Output the [x, y] coordinate of the center of the cell containing the given text.  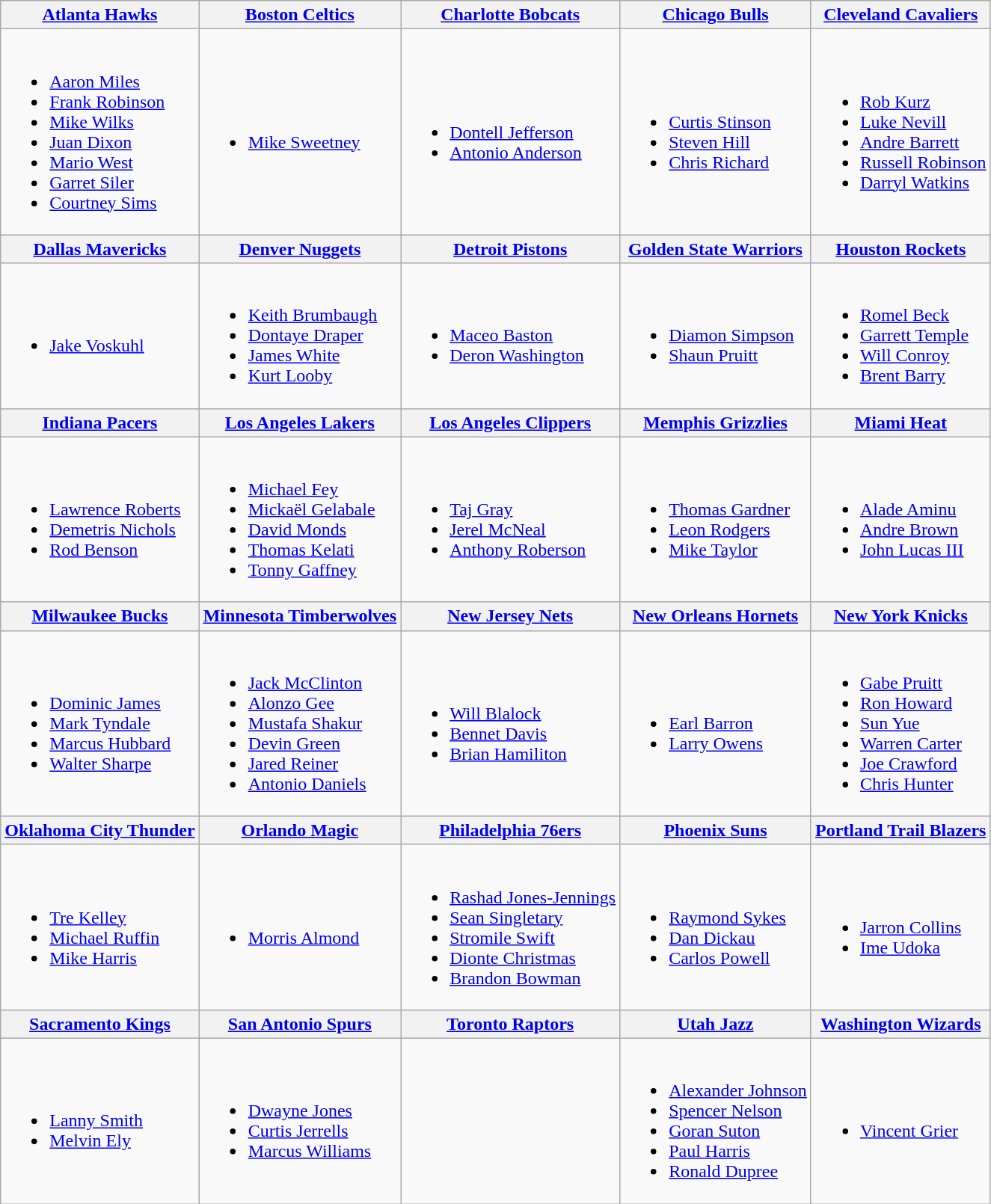
New Orleans Hornets [716, 616]
San Antonio Spurs [300, 1024]
Earl BarronLarry Owens [716, 723]
Morris Almond [300, 927]
Taj GrayJerel McNealAnthony Roberson [510, 519]
Raymond SykesDan DickauCarlos Powell [716, 927]
Houston Rockets [901, 249]
Curtis StinsonSteven HillChris Richard [716, 132]
Cleveland Cavaliers [901, 15]
Minnesota Timberwolves [300, 616]
Dwayne JonesCurtis JerrellsMarcus Williams [300, 1120]
Aaron MilesFrank RobinsonMike WilksJuan DixonMario WestGarret SilerCourtney Sims [100, 132]
Philadelphia 76ers [510, 830]
Los Angeles Clippers [510, 423]
Lanny SmithMelvin Ely [100, 1120]
Portland Trail Blazers [901, 830]
Memphis Grizzlies [716, 423]
Dontell JeffersonAntonio Anderson [510, 132]
Oklahoma City Thunder [100, 830]
Utah Jazz [716, 1024]
Boston Celtics [300, 15]
Gabe PruittRon HowardSun YueWarren CarterJoe CrawfordChris Hunter [901, 723]
Chicago Bulls [716, 15]
New York Knicks [901, 616]
Denver Nuggets [300, 249]
Sacramento Kings [100, 1024]
Jack McClintonAlonzo GeeMustafa ShakurDevin GreenJared ReinerAntonio Daniels [300, 723]
Tre KelleyMichael RuffinMike Harris [100, 927]
Dominic JamesMark TyndaleMarcus HubbardWalter Sharpe [100, 723]
Jake Voskuhl [100, 336]
Miami Heat [901, 423]
Golden State Warriors [716, 249]
Diamon SimpsonShaun Pruitt [716, 336]
Dallas Mavericks [100, 249]
Lawrence RobertsDemetris NicholsRod Benson [100, 519]
Alexander JohnsonSpencer NelsonGoran SutonPaul HarrisRonald Dupree [716, 1120]
Vincent Grier [901, 1120]
Keith BrumbaughDontaye DraperJames WhiteKurt Looby [300, 336]
Milwaukee Bucks [100, 616]
Toronto Raptors [510, 1024]
Rashad Jones-JenningsSean SingletaryStromile SwiftDionte ChristmasBrandon Bowman [510, 927]
Detroit Pistons [510, 249]
Charlotte Bobcats [510, 15]
Orlando Magic [300, 830]
New Jersey Nets [510, 616]
Indiana Pacers [100, 423]
Maceo BastonDeron Washington [510, 336]
Will BlalockBennet DavisBrian Hamiliton [510, 723]
Michael FeyMickaël GelabaleDavid MondsThomas KelatiTonny Gaffney [300, 519]
Rob KurzLuke NevillAndre BarrettRussell RobinsonDarryl Watkins [901, 132]
Alade AminuAndre BrownJohn Lucas III [901, 519]
Atlanta Hawks [100, 15]
Romel BeckGarrett TempleWill ConroyBrent Barry [901, 336]
Washington Wizards [901, 1024]
Jarron CollinsIme Udoka [901, 927]
Phoenix Suns [716, 830]
Mike Sweetney [300, 132]
Thomas GardnerLeon RodgersMike Taylor [716, 519]
Los Angeles Lakers [300, 423]
